From the cell containing the given text, extract its center point as [X, Y] coordinate. 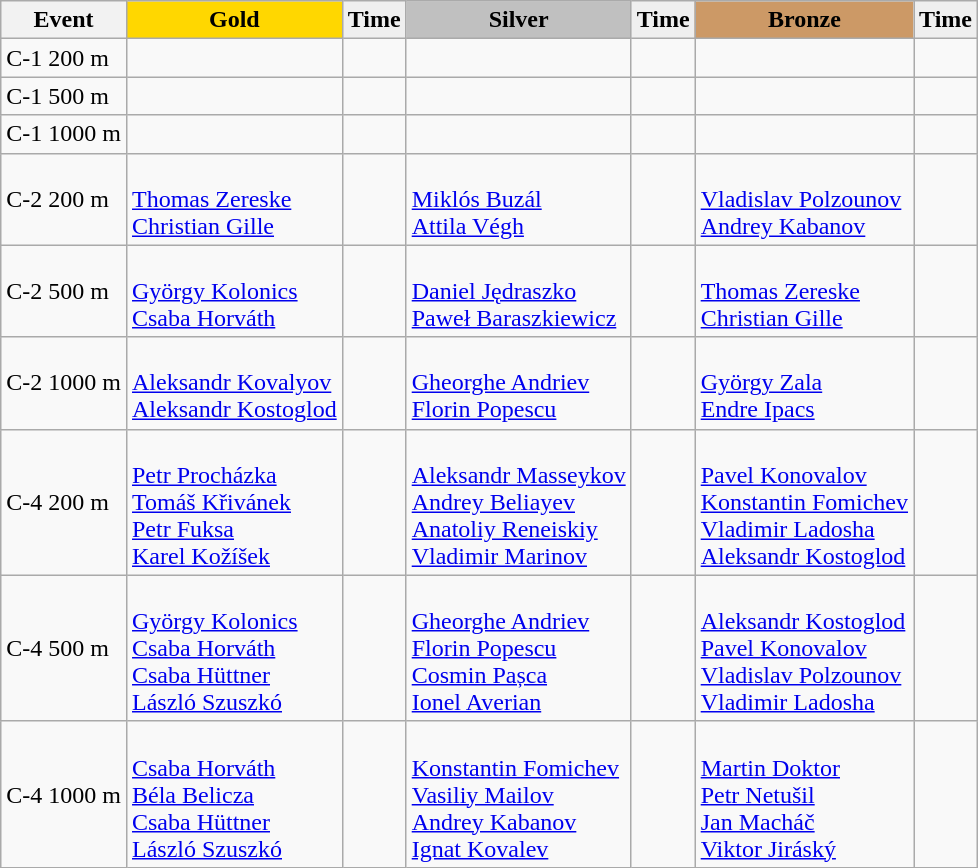
C-4 500 m [64, 648]
Aleksandr KostoglodPavel KonovalovVladislav PolzounovVladimir Ladosha [804, 648]
C-1 500 m [64, 96]
Konstantin FomichevVasiliy MailovAndrey KabanovIgnat Kovalev [518, 794]
C-1 200 m [64, 58]
Gheorghe AndrievFlorin PopescuCosmin PașcaIonel Averian [518, 648]
C-2 1000 m [64, 383]
C-4 200 m [64, 502]
Event [64, 20]
György ZalaEndre Ipacs [804, 383]
Gold [234, 20]
György KolonicsCsaba HorváthCsaba HüttnerLászló Szuszkó [234, 648]
Petr ProcházkaTomáš KřivánekPetr FuksaKarel Kožíšek [234, 502]
Gheorghe AndrievFlorin Popescu [518, 383]
Daniel JędraszkoPaweł Baraszkiewicz [518, 291]
Vladislav PolzounovAndrey Kabanov [804, 199]
Aleksandr KovalyovAleksandr Kostoglod [234, 383]
Miklós BuzálAttila Végh [518, 199]
Bronze [804, 20]
György KolonicsCsaba Horváth [234, 291]
Csaba HorváthBéla BeliczaCsaba HüttnerLászló Szuszkó [234, 794]
Martin DoktorPetr NetušilJan MacháčViktor Jiráský [804, 794]
C-4 1000 m [64, 794]
Aleksandr MasseykovAndrey BeliayevAnatoliy ReneiskiyVladimir Marinov [518, 502]
C-2 500 m [64, 291]
Silver [518, 20]
C-2 200 m [64, 199]
Pavel KonovalovKonstantin FomichevVladimir LadoshaAleksandr Kostoglod [804, 502]
C-1 1000 m [64, 134]
